Scan for the cell matching the given text and deliver its [X, Y] coordinate at center. 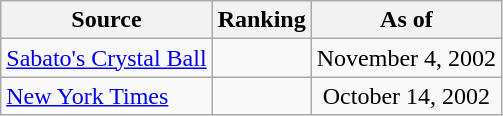
October 14, 2002 [406, 96]
Ranking [262, 20]
Sabato's Crystal Ball [106, 58]
November 4, 2002 [406, 58]
As of [406, 20]
New York Times [106, 96]
Source [106, 20]
